From the cell containing the given text, extract its center point as (x, y) coordinate. 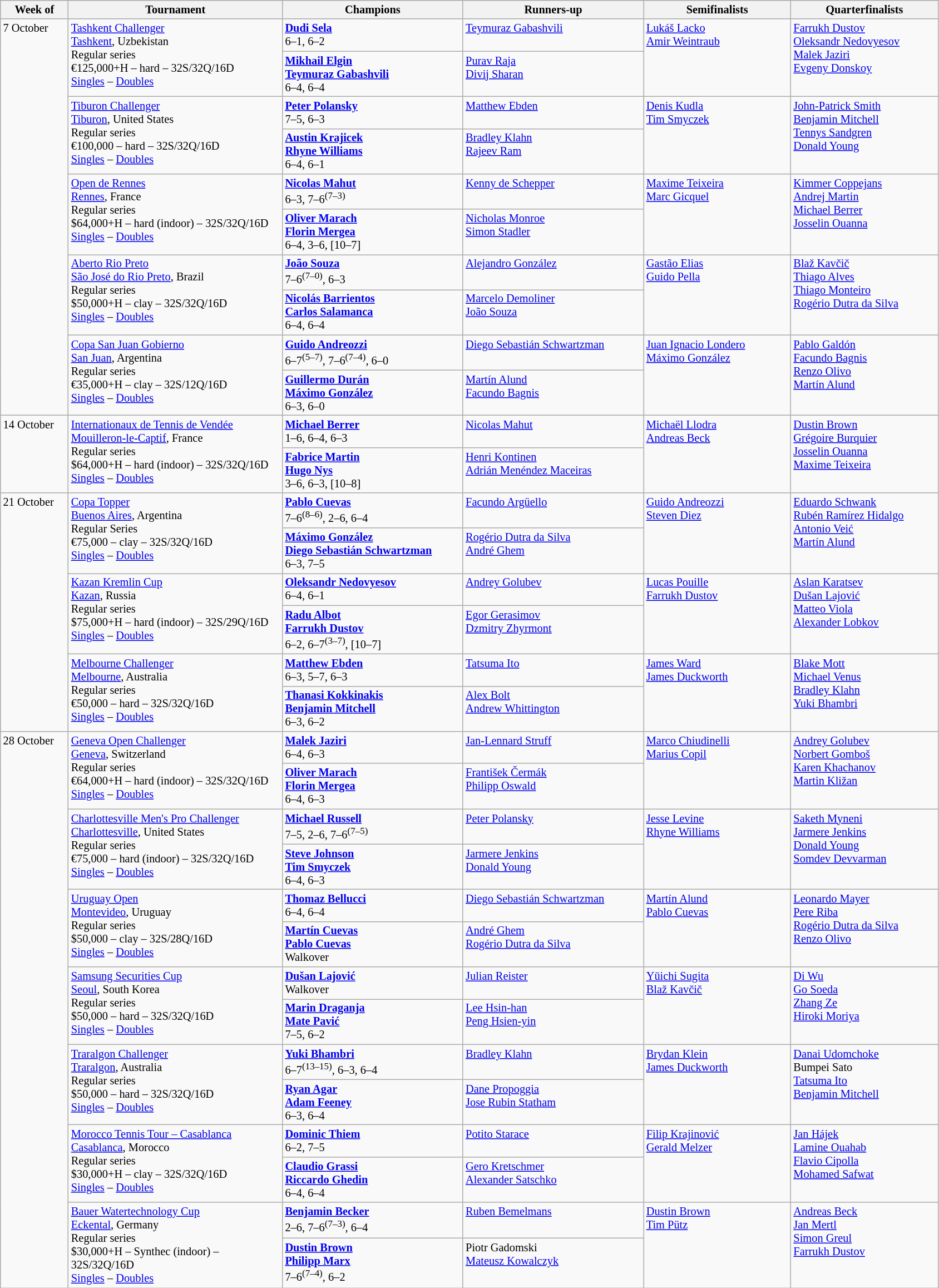
Traralgon ChallengerTraralgon, AustraliaRegular series$50,000 – hard – 32S/32Q/16DSingles – Doubles (176, 1085)
Marin Draganja Mate Pavić 7–5, 6–2 (373, 1021)
Quarterfinalists (864, 9)
Di Wu Go Soeda Zhang Ze Hiroki Moriya (864, 1006)
Saketh Myneni Jarmere Jenkins Donald Young Somdev Devvarman (864, 849)
Mikhail Elgin Teymuraz Gabashvili6–4, 6–4 (373, 74)
Ruben Bemelmans (553, 1221)
Brydan Klein James Duckworth (718, 1085)
John-Patrick Smith Benjamin Mitchell Tennys Sandgren Donald Young (864, 135)
Oliver Marach Florin Mergea 6–4, 6–3 (373, 786)
Martín Cuevas Pablo Cuevas Walkover (373, 944)
Gero Kretschmer Alexander Satschko (553, 1180)
Week of (34, 9)
Leonardo Mayer Pere Riba Rogério Dutra da Silva Renzo Olivo (864, 928)
Facundo Argüello (553, 511)
Máximo González Diego Sebastián Schwartzman 6–3, 7–5 (373, 551)
Nicolas Mahut6–3, 7–6(7–3) (373, 191)
Open de RennesRennes, FranceRegular series$64,000+H – hard (indoor) – 32S/32Q/16DSingles – Doubles (176, 215)
Tiburon ChallengerTiburon, United StatesRegular series€100,000 – hard – 32S/32Q/16DSingles – Doubles (176, 135)
Kazan Kremlin CupKazan, RussiaRegular series$75,000+H – hard (indoor) – 32S/29Q/16DSingles – Doubles (176, 613)
Peter Polansky7–5, 6–3 (373, 112)
Tatsuma Ito (553, 670)
Radu Albot Farrukh Dustov6–2, 6–7(3–7), [10–7] (373, 630)
Oliver Marach Florin Mergea 6–4, 3–6, [10–7] (373, 232)
Oleksandr Nedovyesov6–4, 6–1 (373, 589)
Denis Kudla Tim Smyczek (718, 135)
Nicholas Monroe Simon Stadler (553, 232)
Andreas Beck Jan Mertl Simon Greul Farrukh Dustov (864, 1245)
Juan Ignacio Londero Máximo González (718, 375)
Claudio Grassi Riccardo Ghedin6–4, 6–4 (373, 1180)
Lucas Pouille Farrukh Dustov (718, 613)
Filip Krajinović Gerald Melzer (718, 1163)
21 October (34, 612)
Charlottesville Men's Pro Challenger Charlottesville, United States Regular series €75,000 – hard (indoor) – 32S/32Q/16D Singles – Doubles (176, 849)
Andrey Golubev Norbert Gomboš Karen Khachanov Martin Kližan (864, 770)
Marcelo Demoliner João Souza (553, 312)
Gastão Elias Guido Pella (718, 295)
Guillermo Durán Máximo González 6–3, 6–0 (373, 393)
Martín Alund Pablo Cuevas (718, 928)
Piotr Gadomski Mateusz Kowalczyk (553, 1263)
Bradley Klahn Rajeev Ram (553, 151)
Blaž Kavčič Thiago Alves Thiago Monteiro Rogério Dutra da Silva (864, 295)
Dudi Sela6–1, 6–2 (373, 35)
Farrukh Dustov Oleksandr Nedovyesov Malek Jaziri Evgeny Donskoy (864, 58)
Yūichi Sugita Blaž Kavčič (718, 1006)
Michael Berrer1–6, 6–4, 6–3 (373, 431)
Nicolás Barrientos Carlos Salamanca6–4, 6–4 (373, 312)
Champions (373, 9)
Jan-Lennard Struff (553, 747)
Marco Chiudinelli Marius Copil (718, 770)
Semifinalists (718, 9)
Austin Krajicek Rhyne Williams6–4, 6–1 (373, 151)
Jesse Levine Rhyne Williams (718, 849)
Pablo Cuevas7–6(8–6), 2–6, 6–4 (373, 511)
Alex Bolt Andrew Whittington (553, 709)
Copa TopperBuenos Aires, ArgentinaRegular Series €75,000 – clay – 32S/32Q/16DSingles – Doubles (176, 533)
Ryan Agar Adam Feeney 6–3, 6–4 (373, 1102)
Copa San Juan GobiernoSan Juan, ArgentinaRegular series€35,000+H – clay – 32S/12Q/16DSingles – Doubles (176, 375)
28 October (34, 1009)
Purav Raja Divij Sharan (553, 74)
Dustin Brown Tim Pütz (718, 1245)
Uruguay OpenMontevideo, UruguayRegular series$50,000 – clay – 32S/28Q/16DSingles – Doubles (176, 928)
Aslan Karatsev Dušan Lajović Matteo Viola Alexander Lobkov (864, 613)
Lukáš Lacko Amir Weintraub (718, 58)
Michaël Llodra Andreas Beck (718, 454)
Fabrice Martin Hugo Nys3–6, 6–3, [10–8] (373, 470)
Tashkent ChallengerTashkent, UzbekistanRegular series€125,000+H – hard – 32S/32Q/16DSingles – Doubles (176, 58)
Bradley Klahn (553, 1062)
Andrey Golubev (553, 589)
Matthew Ebden (553, 112)
Julian Reister (553, 983)
Morocco Tennis Tour – CasablancaCasablanca, MoroccoRegular series$30,000+H – clay – 32S/32Q/16DSingles – Doubles (176, 1163)
Eduardo Schwank Rubén Ramírez Hidalgo Antonio Veić Martín Alund (864, 533)
Egor Gerasimov Dzmitry Zhyrmont (553, 630)
Henri Kontinen Adrián Menéndez Maceiras (553, 470)
João Souza7–6(7–0), 6–3 (373, 272)
František Čermák Philipp Oswald (553, 786)
Dustin Brown Grégoire Burquier Josselin Ouanna Maxime Teixeira (864, 454)
Peter Polansky (553, 827)
Dane Propoggia Jose Rubin Statham (553, 1102)
Tournament (176, 9)
Melbourne ChallengerMelbourne, AustraliaRegular series€50,000 – hard – 32S/32Q/16DSingles – Doubles (176, 692)
Dušan Lajović Walkover (373, 983)
Jan Hájek Lamine Ouahab Flavio Cipolla Mohamed Safwat (864, 1163)
Michael Russell7–5, 2–6, 7–6(7–5) (373, 827)
Kimmer Coppejans Andrej Martin Michael Berrer Josselin Ouanna (864, 215)
Bauer Watertechnology CupEckental, GermanyRegular series$30,000+H – Synthec (indoor) – 32S/32Q/16DSingles – Doubles (176, 1245)
Matthew Ebden 6–3, 5–7, 6–3 (373, 670)
Nicolas Mahut (553, 431)
Danai Udomchoke Bumpei Sato Tatsuma Ito Benjamin Mitchell (864, 1085)
Potito Starace (553, 1141)
Steve Johnson Tim Smyczek 6–4, 6–3 (373, 867)
Rogério Dutra da Silva André Ghem (553, 551)
Benjamin Becker 2–6, 7–6(7–3), 6–4 (373, 1221)
Yuki Bhambri 6–7(13–15), 6–3, 6–4 (373, 1062)
Internationaux de Tennis de VendéeMouilleron-le-Captif, FranceRegular series$64,000+H – hard (indoor) – 32S/32Q/16DSingles – Doubles (176, 454)
Blake Mott Michael Venus Bradley Klahn Yuki Bhambri (864, 692)
Runners-up (553, 9)
14 October (34, 454)
Kenny de Schepper (553, 191)
Thanasi Kokkinakis Benjamin Mitchell 6–3, 6–2 (373, 709)
James Ward James Duckworth (718, 692)
Geneva Open ChallengerGeneva, SwitzerlandRegular series€64,000+H – hard (indoor) – 32S/32Q/16DSingles – Doubles (176, 770)
Jarmere Jenkins Donald Young (553, 867)
Maxime Teixeira Marc Gicquel (718, 215)
Alejandro González (553, 272)
7 October (34, 217)
Guido Andreozzi6–7(5–7), 7–6(7–4), 6–0 (373, 353)
Dominic Thiem6–2, 7–5 (373, 1141)
Martín Alund Facundo Bagnis (553, 393)
Thomaz Bellucci 6–4, 6–4 (373, 905)
Pablo Galdón Facundo Bagnis Renzo Olivo Martín Alund (864, 375)
André Ghem Rogério Dutra da Silva (553, 944)
Dustin Brown Philipp Marx 7–6(7–4), 6–2 (373, 1263)
Samsung Securities CupSeoul, South KoreaRegular series$50,000 – hard – 32S/32Q/16DSingles – Doubles (176, 1006)
Teymuraz Gabashvili (553, 35)
Malek Jaziri 6–4, 6–3 (373, 747)
Aberto Rio PretoSão José do Rio Preto, BrazilRegular series$50,000+H – clay – 32S/32Q/16DSingles – Doubles (176, 295)
Lee Hsin-han Peng Hsien-yin (553, 1021)
Guido Andreozzi Steven Diez (718, 533)
